Pinpoint the cell where the given text exists, returning its [X, Y] midpoint coordinate. 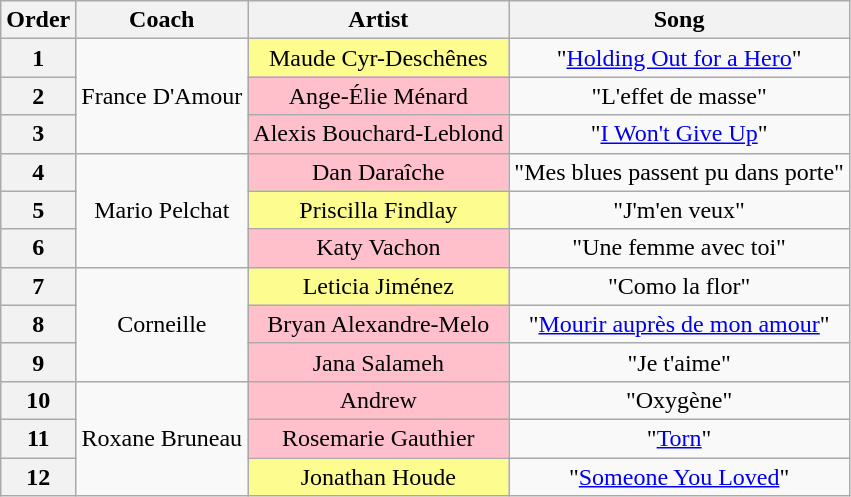
3 [38, 134]
11 [38, 438]
Song [680, 20]
"I Won't Give Up" [680, 134]
"Je t'aime" [680, 362]
Roxane Bruneau [162, 438]
7 [38, 286]
"Someone You Loved" [680, 477]
"L'effet de masse" [680, 96]
6 [38, 248]
"J'm'en veux" [680, 210]
Corneille [162, 324]
Priscilla Findlay [378, 210]
2 [38, 96]
Maude Cyr-Deschênes [378, 58]
France D'Amour [162, 96]
Ange-Élie Ménard [378, 96]
10 [38, 400]
"Mourir auprès de mon amour" [680, 324]
Jonathan Houde [378, 477]
"Como la flor" [680, 286]
Bryan Alexandre-Melo [378, 324]
8 [38, 324]
"Holding Out for a Hero" [680, 58]
Dan Daraîche [378, 172]
1 [38, 58]
Artist [378, 20]
4 [38, 172]
Alexis Bouchard-Leblond [378, 134]
"Mes blues passent pu dans porte" [680, 172]
12 [38, 477]
Katy Vachon [378, 248]
Coach [162, 20]
"Une femme avec toi" [680, 248]
Mario Pelchat [162, 210]
Order [38, 20]
Andrew [378, 400]
Jana Salameh [378, 362]
Leticia Jiménez [378, 286]
9 [38, 362]
5 [38, 210]
"Torn" [680, 438]
"Oxygène" [680, 400]
Rosemarie Gauthier [378, 438]
